Return [x, y] of the center of cell containing provided text 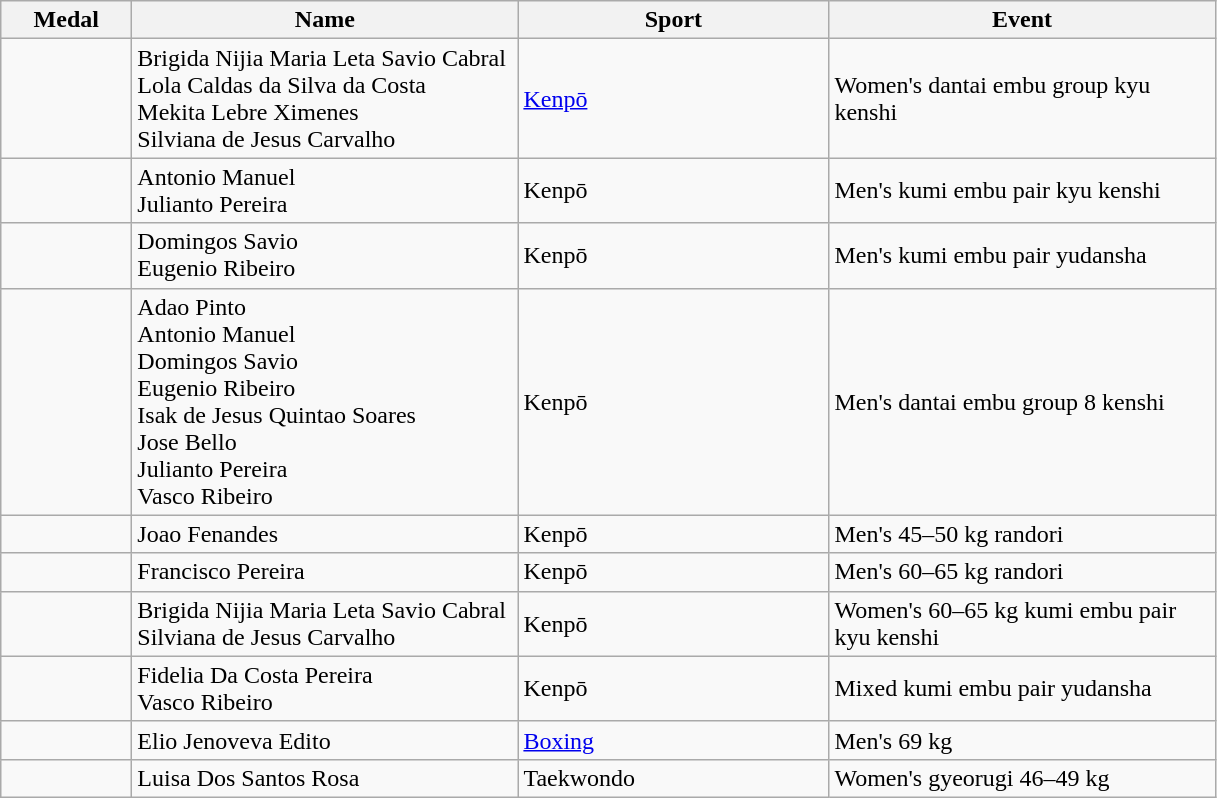
Men's 69 kg [1022, 740]
Name [325, 20]
Joao Fenandes [325, 534]
Women's gyeorugi 46–49 kg [1022, 778]
Taekwondo [674, 778]
Domingos Savio Eugenio Ribeiro [325, 256]
Men's kumi embu pair yudansha [1022, 256]
Men's dantai embu group 8 kenshi [1022, 402]
Women's dantai embu group kyu kenshi [1022, 98]
Francisco Pereira [325, 572]
Mixed kumi embu pair yudansha [1022, 688]
Fidelia Da Costa Pereira Vasco Ribeiro [325, 688]
Medal [66, 20]
Adao Pinto Antonio Manuel Domingos Savio Eugenio Ribeiro Isak de Jesus Quintao Soares Jose Bello Julianto Pereira Vasco Ribeiro [325, 402]
Boxing [674, 740]
Elio Jenoveva Edito [325, 740]
Antonio Manuel Julianto Pereira [325, 190]
Luisa Dos Santos Rosa [325, 778]
Men's kumi embu pair kyu kenshi [1022, 190]
Sport [674, 20]
Event [1022, 20]
Men's 60–65 kg randori [1022, 572]
Brigida Nijia Maria Leta Savio Cabral Lola Caldas da Silva da Costa Mekita Lebre Ximenes Silviana de Jesus Carvalho [325, 98]
Women's 60–65 kg kumi embu pair kyu kenshi [1022, 624]
Brigida Nijia Maria Leta Savio Cabral Silviana de Jesus Carvalho [325, 624]
Men's 45–50 kg randori [1022, 534]
